Capture the cell that displays the provided text and extract its [X, Y] central coordinate. 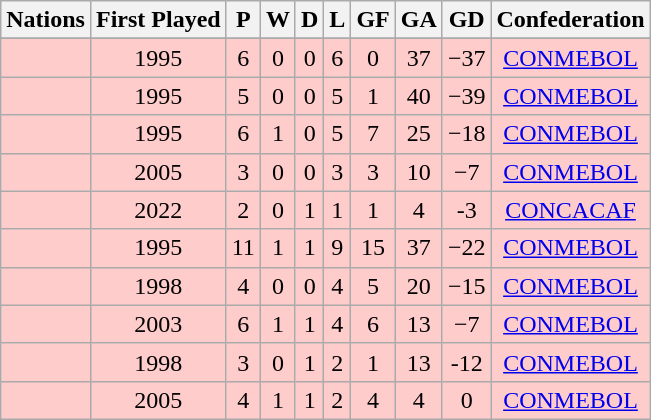
Confederation [570, 20]
25 [418, 134]
D [309, 20]
2003 [158, 324]
GD [466, 20]
P [243, 20]
First Played [158, 20]
−15 [466, 286]
-12 [466, 362]
20 [418, 286]
40 [418, 96]
−37 [466, 58]
−22 [466, 248]
−39 [466, 96]
15 [373, 248]
2022 [158, 210]
-3 [466, 210]
7 [373, 134]
GA [418, 20]
9 [338, 248]
CONCACAF [570, 210]
−18 [466, 134]
L [338, 20]
W [278, 20]
10 [418, 172]
11 [243, 248]
Nations [46, 20]
GF [373, 20]
